Find where the given text appears and provide that cell's center as [X, Y] coordinate. 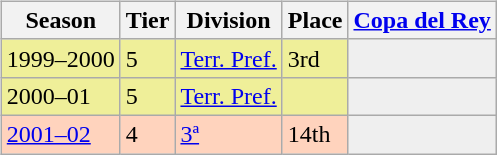
14th [315, 134]
3ª [228, 134]
Tier [148, 20]
3rd [315, 58]
Division [228, 20]
2001–02 [60, 134]
Copa del Rey [422, 20]
1999–2000 [60, 58]
4 [148, 134]
Place [315, 20]
Season [60, 20]
2000–01 [60, 96]
